Scan for the cell matching the given text and deliver its (X, Y) coordinate at center. 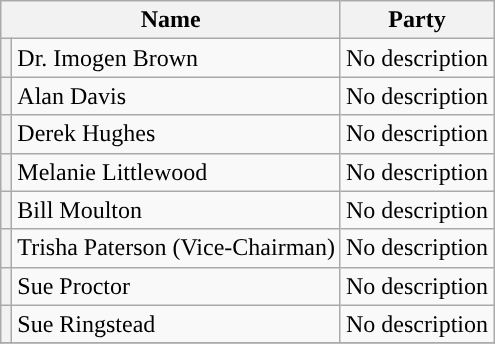
Name (171, 20)
Melanie Littlewood (176, 172)
Dr. Imogen Brown (176, 58)
Bill Moulton (176, 210)
Derek Hughes (176, 134)
Sue Ringstead (176, 324)
Alan Davis (176, 96)
Party (416, 20)
Trisha Paterson (Vice-Chairman) (176, 248)
Sue Proctor (176, 286)
